Locate the cell with the specified text and output its (x, y) center coordinate. 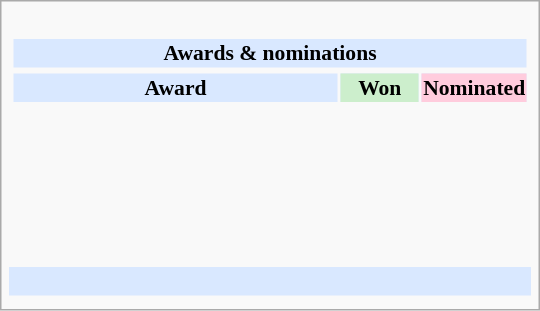
Won (380, 87)
Awards & nominations (270, 53)
Award (175, 87)
Nominated (474, 87)
Awards & nominations Award Won Nominated (270, 136)
